Identify which cell holds the provided text, then report its [X, Y] central coordinate. 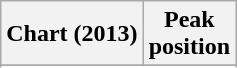
Chart (2013) [72, 34]
Peakposition [189, 34]
